Detect which cell encompasses the target text, then output its (X, Y) center coordinate. 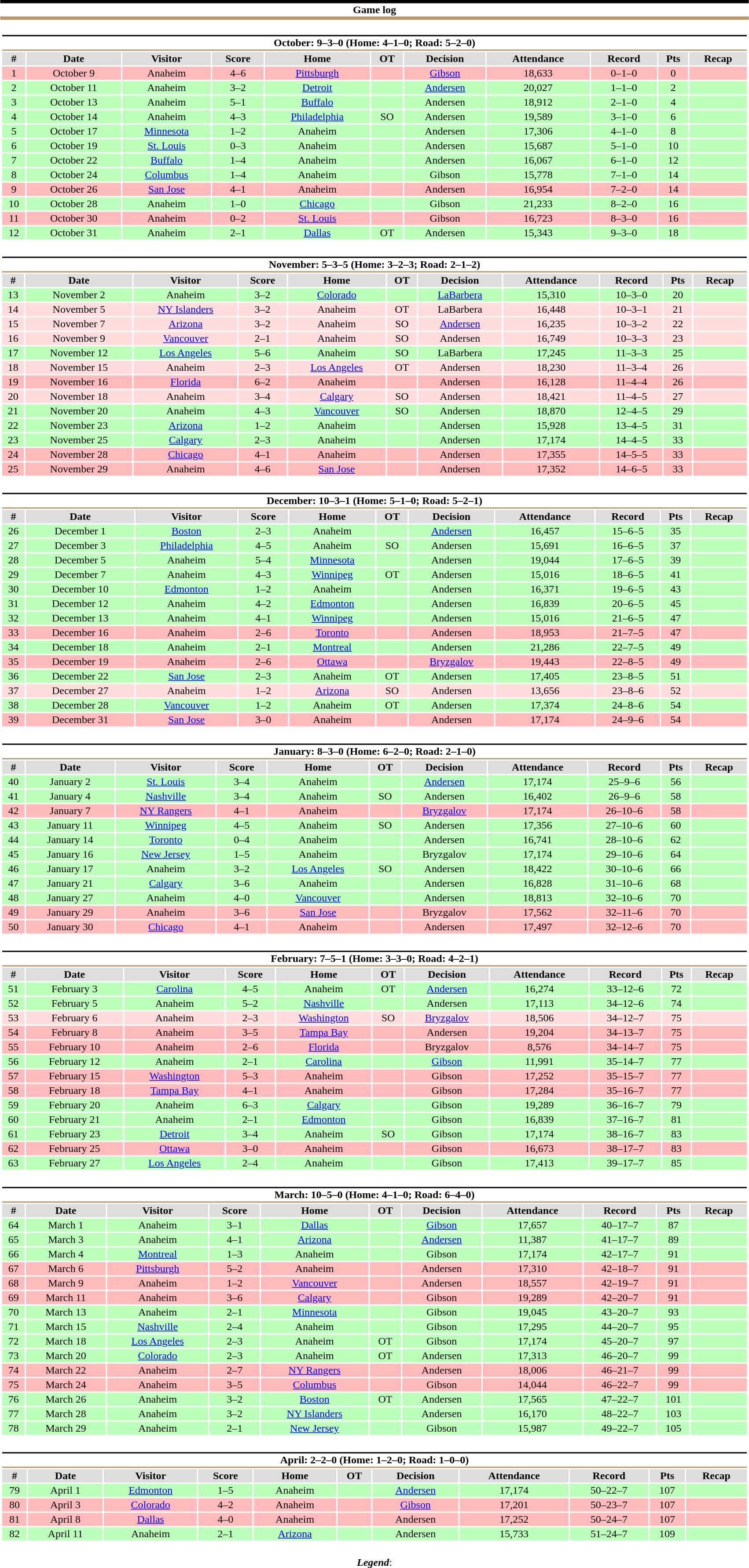
17,413 (540, 1163)
27–10–6 (624, 826)
October 19 (74, 146)
0–1–0 (624, 73)
42–19–7 (620, 1283)
December 16 (80, 633)
19,204 (540, 1032)
40 (13, 782)
20–6–5 (628, 604)
February 18 (74, 1090)
October 31 (74, 233)
13 (13, 295)
February 15 (74, 1076)
48–22–7 (620, 1414)
10–3–0 (631, 295)
17,284 (540, 1090)
12–4–5 (631, 411)
December 12 (80, 604)
50–22–7 (609, 1491)
23–8–5 (628, 676)
10–3–2 (631, 324)
January 17 (70, 869)
53 (13, 1018)
16,274 (540, 989)
April 3 (66, 1505)
46 (13, 869)
November 18 (79, 396)
November 29 (79, 469)
January 30 (70, 927)
17,497 (538, 927)
March 29 (66, 1428)
26–9–6 (624, 797)
43–20–7 (620, 1312)
December 27 (80, 691)
18,953 (545, 633)
22–7–5 (628, 647)
89 (674, 1240)
15,928 (551, 425)
46–21–7 (620, 1370)
18,006 (532, 1370)
19,045 (532, 1312)
13,656 (545, 691)
18,557 (532, 1283)
50 (13, 927)
30 (13, 589)
April 1 (66, 1491)
November 20 (79, 411)
17,356 (538, 826)
32–12–6 (624, 927)
63 (13, 1163)
February 3 (74, 989)
97 (674, 1341)
31–10–6 (624, 884)
17,245 (551, 353)
March 3 (66, 1240)
March 22 (66, 1370)
1–3 (235, 1254)
0–4 (242, 840)
41–17–7 (620, 1240)
15–6–5 (628, 531)
21,233 (538, 204)
January: 8–3–0 (Home: 6–2–0; Road: 2–1–0) (374, 751)
19,443 (545, 662)
February 8 (74, 1032)
17,306 (538, 132)
5–4 (263, 560)
15 (13, 324)
3–1 (235, 1225)
16,741 (538, 840)
3 (14, 102)
19,044 (545, 560)
March 28 (66, 1414)
0–3 (238, 146)
17,313 (532, 1356)
35–14–7 (625, 1061)
5–1 (238, 102)
44 (13, 840)
16,371 (545, 589)
78 (13, 1428)
16,235 (551, 324)
November 25 (79, 440)
October 24 (74, 175)
January 7 (70, 811)
March 13 (66, 1312)
November 9 (79, 338)
3–1–0 (624, 117)
December: 10–3–1 (Home: 5–1–0; Road: 5–2–1) (374, 501)
42–18–7 (620, 1269)
45–20–7 (620, 1341)
January 29 (70, 913)
29–10–6 (624, 855)
24–8–6 (628, 705)
11–3–3 (631, 353)
February 21 (74, 1119)
15,733 (514, 1534)
71 (13, 1327)
9 (14, 190)
15,310 (551, 295)
7–2–0 (624, 190)
109 (667, 1534)
28 (13, 560)
16,673 (540, 1148)
73 (13, 1356)
October 30 (74, 219)
1–1–0 (624, 88)
October 14 (74, 117)
December 10 (80, 589)
18,506 (540, 1018)
16–6–5 (628, 546)
16,448 (551, 309)
October 28 (74, 204)
50–24–7 (609, 1520)
18,633 (538, 73)
December 28 (80, 705)
36 (13, 676)
17,405 (545, 676)
5–6 (262, 353)
8–2–0 (624, 204)
November 2 (79, 295)
16,457 (545, 531)
11,991 (540, 1061)
82 (14, 1534)
16,170 (532, 1414)
46–20–7 (620, 1356)
February 25 (74, 1148)
17 (13, 353)
January 4 (70, 797)
11–4–4 (631, 382)
69 (13, 1298)
34–13–7 (625, 1032)
March 18 (66, 1341)
8,576 (540, 1047)
0–2 (238, 219)
93 (674, 1312)
16,954 (538, 190)
December 22 (80, 676)
19,589 (538, 117)
19–6–5 (628, 589)
November 12 (79, 353)
7–1–0 (624, 175)
November 23 (79, 425)
18,421 (551, 396)
0 (673, 73)
42–17–7 (620, 1254)
7 (14, 161)
16,828 (538, 884)
February 27 (74, 1163)
9–3–0 (624, 233)
38–17–7 (625, 1148)
15,691 (545, 546)
20,027 (538, 88)
November 5 (79, 309)
6–2 (262, 382)
December 13 (80, 618)
March: 10–5–0 (Home: 4–1–0; Road: 6–4–0) (374, 1195)
101 (674, 1399)
October 26 (74, 190)
32–10–6 (624, 898)
6–1–0 (624, 161)
17,374 (545, 705)
10–3–3 (631, 338)
October 22 (74, 161)
February 23 (74, 1134)
18–6–5 (628, 575)
38–16–7 (625, 1134)
50–23–7 (609, 1505)
21–6–5 (628, 618)
1 (14, 73)
10–3–1 (631, 309)
October 13 (74, 102)
24 (13, 454)
44–20–7 (620, 1327)
December 19 (80, 662)
34–12–6 (625, 1003)
21–7–5 (628, 633)
17,295 (532, 1327)
80 (14, 1505)
15,343 (538, 233)
December 3 (80, 546)
16,723 (538, 219)
January 2 (70, 782)
November 28 (79, 454)
14–6–5 (631, 469)
December 5 (80, 560)
March 20 (66, 1356)
38 (13, 705)
39–17–7 (625, 1163)
17,565 (532, 1399)
34 (13, 647)
March 6 (66, 1269)
17,657 (532, 1225)
51–24–7 (609, 1534)
March 24 (66, 1385)
22–8–5 (628, 662)
November 15 (79, 367)
February 5 (74, 1003)
March 15 (66, 1327)
14–5–5 (631, 454)
March 9 (66, 1283)
March 1 (66, 1225)
October 11 (74, 88)
95 (674, 1327)
17,355 (551, 454)
14,044 (532, 1385)
February 10 (74, 1047)
11 (14, 219)
105 (674, 1428)
April 8 (66, 1520)
48 (13, 898)
85 (676, 1163)
March 11 (66, 1298)
13–4–5 (631, 425)
65 (13, 1240)
18,422 (538, 869)
87 (674, 1225)
46–22–7 (620, 1385)
59 (13, 1105)
February 12 (74, 1061)
5 (14, 132)
30–10–6 (624, 869)
January 16 (70, 855)
17,352 (551, 469)
61 (13, 1134)
16,128 (551, 382)
17,201 (514, 1505)
April 11 (66, 1534)
11,387 (532, 1240)
2–7 (235, 1370)
December 1 (80, 531)
24–9–6 (628, 720)
17,562 (538, 913)
28–10–6 (624, 840)
37–16–7 (625, 1119)
March 4 (66, 1254)
16,402 (538, 797)
December 7 (80, 575)
January 11 (70, 826)
January 14 (70, 840)
17,310 (532, 1269)
18,230 (551, 367)
35–15–7 (625, 1076)
4–1–0 (624, 132)
February 6 (74, 1018)
34–14–7 (625, 1047)
36–16–7 (625, 1105)
76 (13, 1399)
6–3 (250, 1105)
33–12–6 (625, 989)
1–0 (238, 204)
49–22–7 (620, 1428)
October 17 (74, 132)
8–3–0 (624, 219)
December 31 (80, 720)
15,778 (538, 175)
25–9–6 (624, 782)
42–20–7 (620, 1298)
5–3 (250, 1076)
11–4–5 (631, 396)
5–1–0 (624, 146)
October 9 (74, 73)
34–12–7 (625, 1018)
11–3–4 (631, 367)
57 (13, 1076)
19 (13, 382)
42 (13, 811)
26–10–6 (624, 811)
February: 7–5–1 (Home: 3–3–0; Road: 4–2–1) (374, 959)
32–11–6 (624, 913)
47–22–7 (620, 1399)
October: 9–3–0 (Home: 4–1–0; Road: 5–2–0) (374, 43)
Game log (374, 10)
15,987 (532, 1428)
January 21 (70, 884)
November 7 (79, 324)
23–8–6 (628, 691)
February 20 (74, 1105)
67 (13, 1269)
18,813 (538, 898)
17,113 (540, 1003)
17–6–5 (628, 560)
2–1–0 (624, 102)
40–17–7 (620, 1225)
March 26 (66, 1399)
16,067 (538, 161)
18,912 (538, 102)
April: 2–2–0 (Home: 1–2–0; Road: 1–0–0) (374, 1460)
November: 5–3–5 (Home: 3–2–3; Road: 2–1–2) (374, 265)
35–16–7 (625, 1090)
December 18 (80, 647)
16,749 (551, 338)
18,870 (551, 411)
15,687 (538, 146)
103 (674, 1414)
32 (13, 618)
55 (13, 1047)
14–4–5 (631, 440)
January 27 (70, 898)
21,286 (545, 647)
November 16 (79, 382)
